Search for the cell housing the specified text and yield its (X, Y) center coordinate. 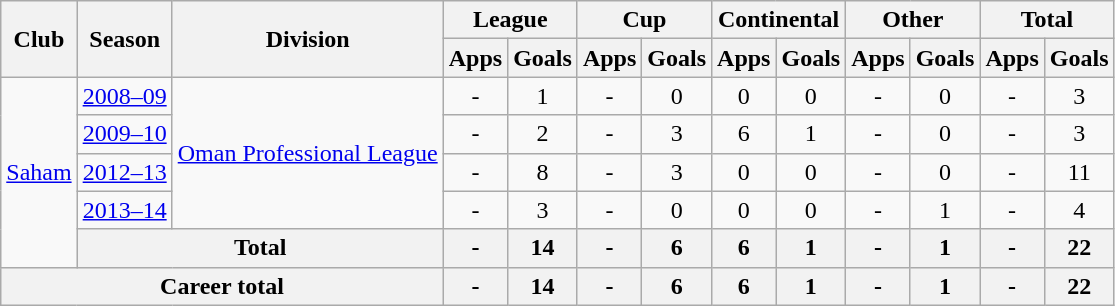
2 (543, 134)
Season (124, 39)
League (510, 20)
2009–10 (124, 134)
8 (543, 172)
2013–14 (124, 210)
Other (913, 20)
11 (1079, 172)
Division (308, 39)
2012–13 (124, 172)
4 (1079, 210)
2008–09 (124, 96)
Continental (779, 20)
Career total (222, 286)
Club (39, 39)
Cup (644, 20)
Saham (39, 172)
Oman Professional League (308, 153)
